Determine the [X, Y] coordinate at the center of the cell enclosing the given text.  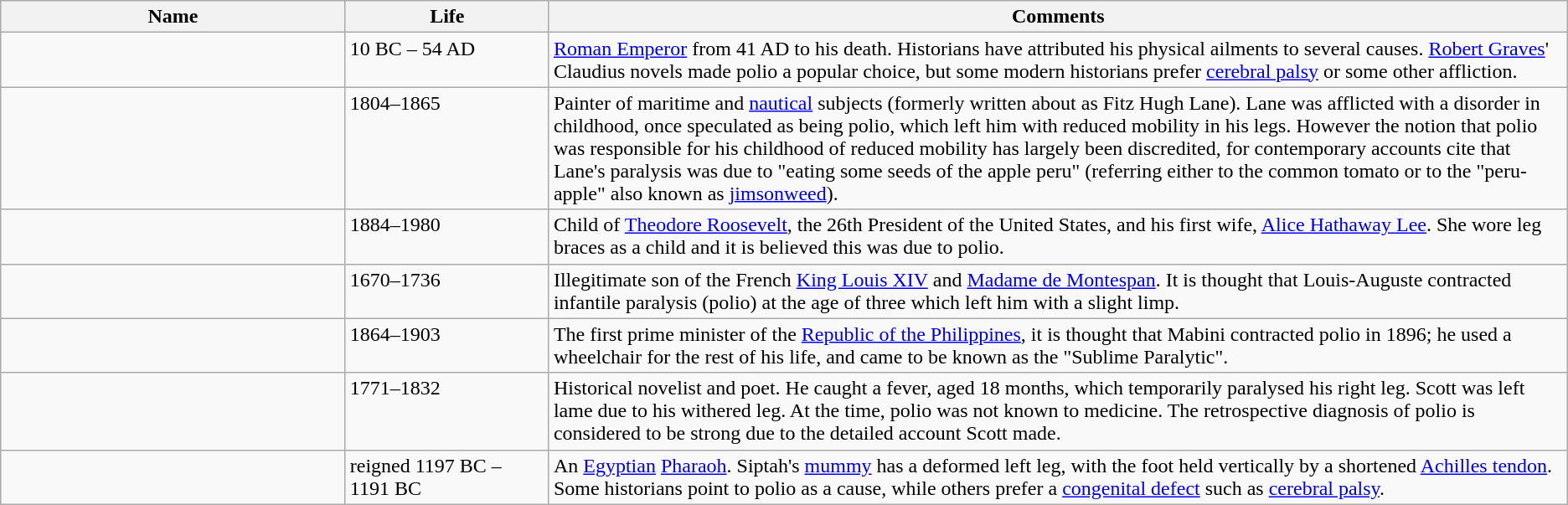
10 BC – 54 AD [447, 60]
Comments [1058, 17]
1864–1903 [447, 345]
reigned 1197 BC – 1191 BC [447, 477]
Name [173, 17]
1670–1736 [447, 291]
1884–1980 [447, 236]
Life [447, 17]
1771–1832 [447, 411]
1804–1865 [447, 148]
